Scan for the cell matching the given text and deliver its [X, Y] coordinate at center. 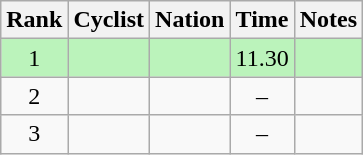
3 [34, 134]
Nation [190, 20]
Notes [328, 20]
1 [34, 58]
2 [34, 96]
Rank [34, 20]
Time [262, 20]
Cyclist [109, 20]
11.30 [262, 58]
